Locate the cell with the specified text and output its [X, Y] center coordinate. 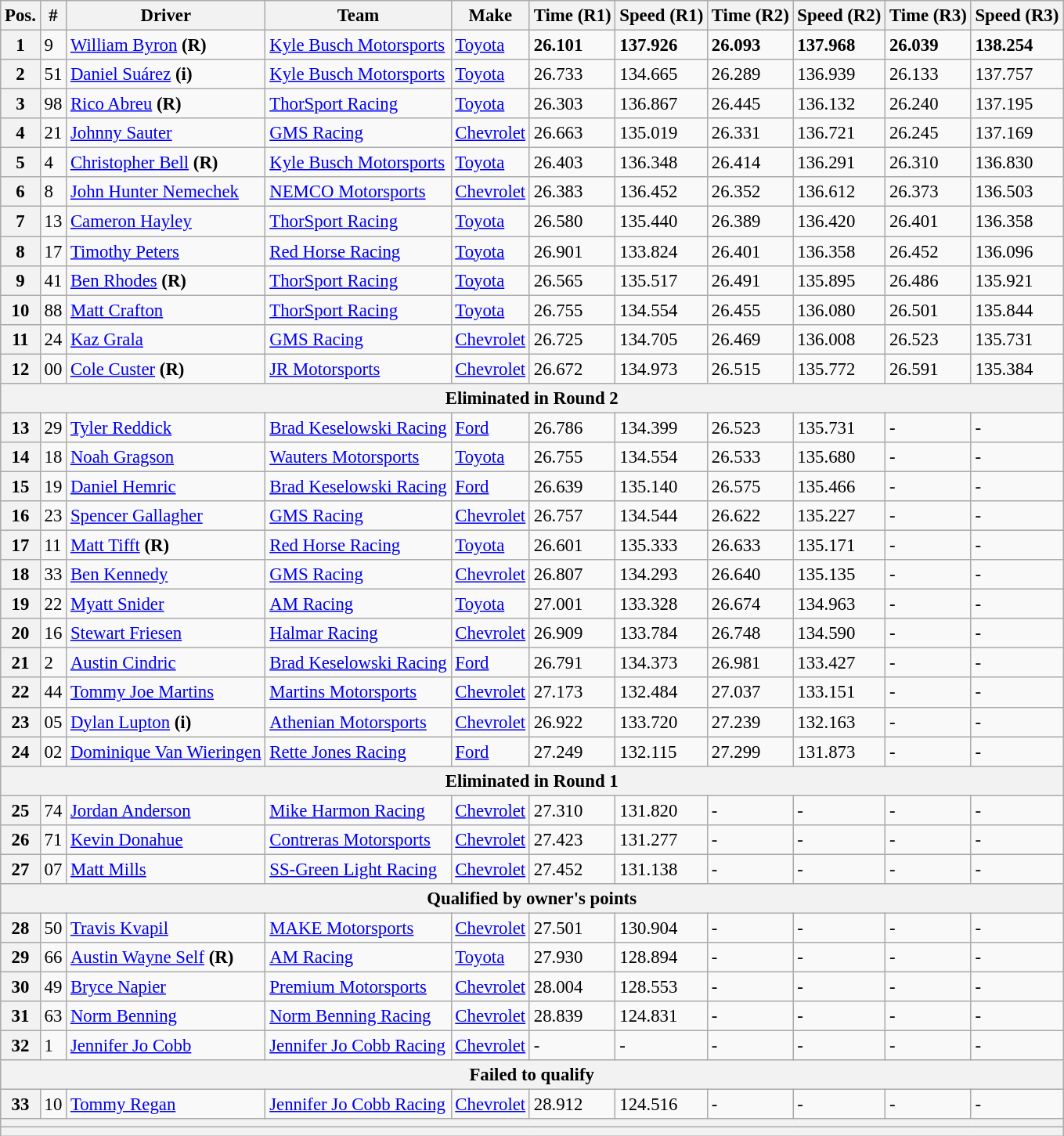
Noah Gragson [166, 457]
Spencer Gallagher [166, 516]
Time (R2) [751, 16]
41 [53, 280]
3 [20, 104]
135.844 [1017, 310]
26.414 [751, 163]
Matt Mills [166, 869]
134.544 [662, 516]
28.839 [572, 1016]
Ben Kennedy [166, 575]
26.791 [572, 663]
Premium Motorsports [359, 987]
27.249 [572, 752]
26.725 [572, 339]
26.486 [929, 280]
# [53, 16]
26.981 [751, 663]
137.968 [839, 45]
Martins Motorsports [359, 693]
26.922 [572, 722]
26.748 [751, 633]
136.830 [1017, 163]
27.239 [751, 722]
134.963 [839, 604]
Speed (R2) [839, 16]
44 [53, 693]
98 [53, 104]
133.328 [662, 604]
27.037 [751, 693]
136.132 [839, 104]
135.227 [839, 516]
Matt Tifft (R) [166, 546]
27.310 [572, 810]
124.831 [662, 1016]
John Hunter Nemechek [166, 192]
00 [53, 369]
26.403 [572, 163]
Make [490, 16]
134.373 [662, 663]
136.867 [662, 104]
26.452 [929, 251]
7 [20, 222]
Team [359, 16]
Myatt Snider [166, 604]
128.553 [662, 987]
26.640 [751, 575]
26.383 [572, 192]
134.665 [662, 74]
136.612 [839, 192]
Tommy Regan [166, 1105]
131.138 [662, 869]
27.501 [572, 928]
26.373 [929, 192]
131.277 [662, 840]
Norm Benning [166, 1016]
Bryce Napier [166, 987]
Mike Harmon Racing [359, 810]
135.680 [839, 457]
26.757 [572, 516]
Dylan Lupton (i) [166, 722]
05 [53, 722]
Timothy Peters [166, 251]
Rette Jones Racing [359, 752]
131.820 [662, 810]
Matt Crafton [166, 310]
66 [53, 957]
Johnny Sauter [166, 133]
Qualified by owner's points [532, 899]
Stewart Friesen [166, 633]
Cameron Hayley [166, 222]
26.331 [751, 133]
136.503 [1017, 192]
Contreras Motorsports [359, 840]
Halmar Racing [359, 633]
Wauters Motorsports [359, 457]
26.901 [572, 251]
27.423 [572, 840]
26.580 [572, 222]
134.705 [662, 339]
88 [53, 310]
135.895 [839, 280]
26.289 [751, 74]
MAKE Motorsports [359, 928]
Travis Kvapil [166, 928]
20 [20, 633]
136.096 [1017, 251]
51 [53, 74]
Kevin Donahue [166, 840]
26.807 [572, 575]
135.440 [662, 222]
26.601 [572, 546]
30 [20, 987]
12 [20, 369]
136.420 [839, 222]
136.291 [839, 163]
26.455 [751, 310]
28.912 [572, 1105]
135.140 [662, 486]
26.303 [572, 104]
132.484 [662, 693]
Cole Custer (R) [166, 369]
26.133 [929, 74]
137.757 [1017, 74]
15 [20, 486]
26.445 [751, 104]
26.575 [751, 486]
Time (R1) [572, 16]
130.904 [662, 928]
136.080 [839, 310]
133.720 [662, 722]
Tommy Joe Martins [166, 693]
Eliminated in Round 1 [532, 781]
131.873 [839, 752]
28.004 [572, 987]
135.466 [839, 486]
124.516 [662, 1105]
134.973 [662, 369]
26.663 [572, 133]
134.590 [839, 633]
Austin Cindric [166, 663]
63 [53, 1016]
Speed (R3) [1017, 16]
135.171 [839, 546]
14 [20, 457]
Time (R3) [929, 16]
Rico Abreu (R) [166, 104]
132.163 [839, 722]
Daniel Hemric [166, 486]
26.352 [751, 192]
25 [20, 810]
Christopher Bell (R) [166, 163]
136.721 [839, 133]
Pos. [20, 16]
26.733 [572, 74]
135.517 [662, 280]
32 [20, 1046]
Daniel Suárez (i) [166, 74]
07 [53, 869]
Kaz Grala [166, 339]
26.389 [751, 222]
128.894 [662, 957]
50 [53, 928]
NEMCO Motorsports [359, 192]
Tyler Reddick [166, 427]
26.909 [572, 633]
26.786 [572, 427]
134.293 [662, 575]
135.135 [839, 575]
74 [53, 810]
02 [53, 752]
135.019 [662, 133]
JR Motorsports [359, 369]
SS-Green Light Racing [359, 869]
136.348 [662, 163]
26.672 [572, 369]
27.452 [572, 869]
26.491 [751, 280]
28 [20, 928]
26.622 [751, 516]
136.008 [839, 339]
26.639 [572, 486]
135.384 [1017, 369]
26 [20, 840]
26.674 [751, 604]
26.533 [751, 457]
133.784 [662, 633]
27.930 [572, 957]
Eliminated in Round 2 [532, 399]
26.469 [751, 339]
Jennifer Jo Cobb [166, 1046]
137.926 [662, 45]
Dominique Van Wieringen [166, 752]
Jordan Anderson [166, 810]
27 [20, 869]
27.299 [751, 752]
Athenian Motorsports [359, 722]
136.452 [662, 192]
Austin Wayne Self (R) [166, 957]
26.565 [572, 280]
Norm Benning Racing [359, 1016]
26.591 [929, 369]
26.310 [929, 163]
6 [20, 192]
27.001 [572, 604]
49 [53, 987]
135.333 [662, 546]
26.240 [929, 104]
71 [53, 840]
133.427 [839, 663]
Ben Rhodes (R) [166, 280]
135.921 [1017, 280]
26.633 [751, 546]
Driver [166, 16]
138.254 [1017, 45]
26.101 [572, 45]
31 [20, 1016]
135.772 [839, 369]
26.501 [929, 310]
Failed to qualify [532, 1075]
133.824 [662, 251]
26.245 [929, 133]
133.151 [839, 693]
26.093 [751, 45]
134.399 [662, 427]
137.195 [1017, 104]
27.173 [572, 693]
William Byron (R) [166, 45]
137.169 [1017, 133]
26.515 [751, 369]
Speed (R1) [662, 16]
26.039 [929, 45]
132.115 [662, 752]
136.939 [839, 74]
5 [20, 163]
